Detect which cell encompasses the target text, then output its [x, y] center coordinate. 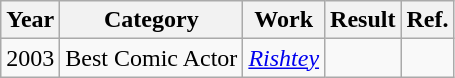
Work [284, 20]
Ref. [428, 20]
Rishtey [284, 58]
2003 [30, 58]
Best Comic Actor [152, 58]
Result [363, 20]
Year [30, 20]
Category [152, 20]
